Output the [X, Y] coordinate of the center of the cell containing the given text.  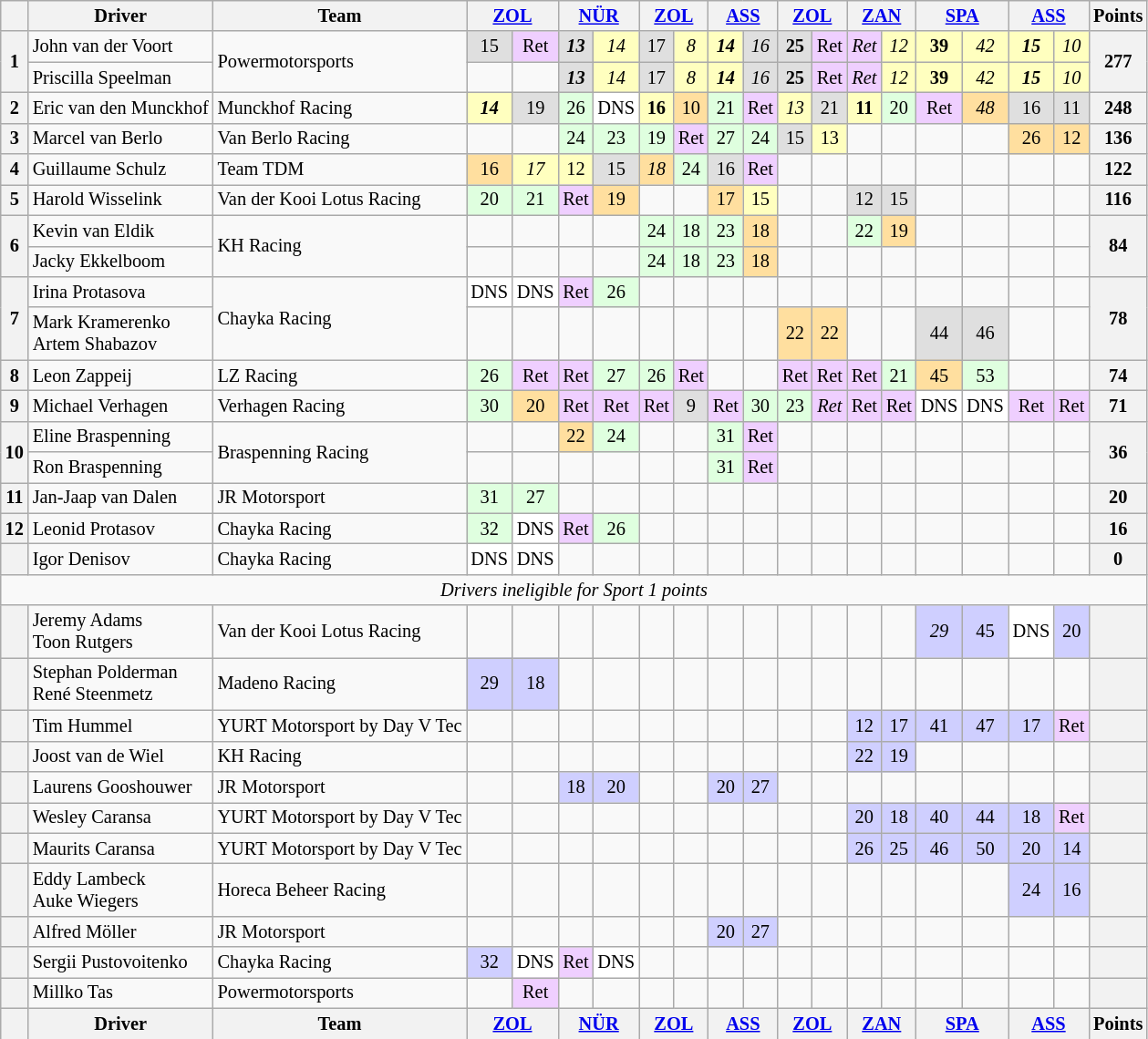
Laurens Gooshouwer [120, 787]
277 [1118, 62]
248 [1118, 108]
40 [939, 818]
Braspenning Racing [340, 452]
Alfred Möller [120, 931]
Team TDM [340, 170]
Jan-Jaap van Dalen [120, 498]
LZ Racing [340, 375]
Mark Kramerenko Artem Shabazov [120, 334]
50 [985, 849]
41 [939, 725]
Priscilla Speelman [120, 77]
Eric van den Munckhof [120, 108]
Munckhof Racing [340, 108]
71 [1118, 406]
Verhagen Racing [340, 406]
136 [1118, 139]
53 [985, 375]
Drivers ineligible for Sport 1 points [574, 590]
47 [985, 725]
5 [15, 200]
Irina Protasova [120, 292]
Stephan Polderman René Steenmetz [120, 684]
Harold Wisselink [120, 200]
122 [1118, 170]
Igor Denisov [120, 559]
Ron Braspenning [120, 468]
Leon Zappeij [120, 375]
Wesley Caransa [120, 818]
Sergii Pustovoitenko [120, 962]
Millko Tas [120, 993]
Joost van de Wiel [120, 756]
116 [1118, 200]
Madeno Racing [340, 684]
2 [15, 108]
Van Berlo Racing [340, 139]
Guillaume Schulz [120, 170]
Marcel van Berlo [120, 139]
74 [1118, 375]
Maurits Caransa [120, 849]
84 [1118, 246]
36 [1118, 452]
48 [985, 108]
Eline Braspenning [120, 437]
Tim Hummel [120, 725]
3 [15, 139]
Horeca Beheer Racing [340, 890]
4 [15, 170]
Kevin van Eldik [120, 231]
Leonid Protasov [120, 529]
78 [1118, 317]
Jeremy Adams Toon Rutgers [120, 632]
Michael Verhagen [120, 406]
7 [15, 317]
Jacky Ekkelboom [120, 262]
Eddy Lambeck Auke Wiegers [120, 890]
0 [1118, 559]
6 [15, 246]
1 [15, 62]
John van der Voort [120, 46]
